Locate the cell with the specified text and output its [x, y] center coordinate. 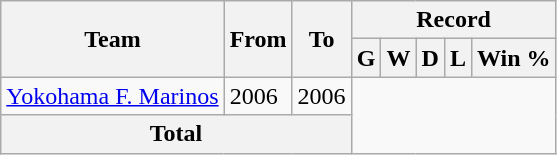
W [398, 58]
G [366, 58]
Record [454, 20]
Total [176, 134]
To [322, 39]
Team [112, 39]
L [458, 58]
D [430, 58]
From [258, 39]
Win % [514, 58]
Yokohama F. Marinos [112, 96]
